Return the (x, y) coordinate for the center point of the cell that contains the specified text.  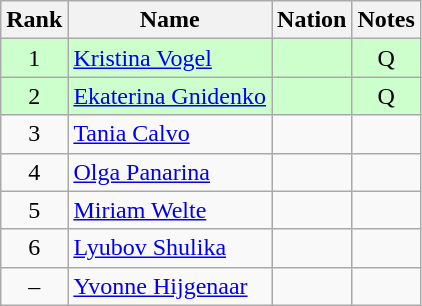
Notes (386, 20)
Tania Calvo (170, 134)
2 (34, 96)
4 (34, 172)
Olga Panarina (170, 172)
Lyubov Shulika (170, 248)
Rank (34, 20)
5 (34, 210)
3 (34, 134)
– (34, 286)
1 (34, 58)
Name (170, 20)
Ekaterina Gnidenko (170, 96)
Yvonne Hijgenaar (170, 286)
Nation (312, 20)
6 (34, 248)
Miriam Welte (170, 210)
Kristina Vogel (170, 58)
